For the text-containing cell, return its midpoint in (X, Y) coordinate format. 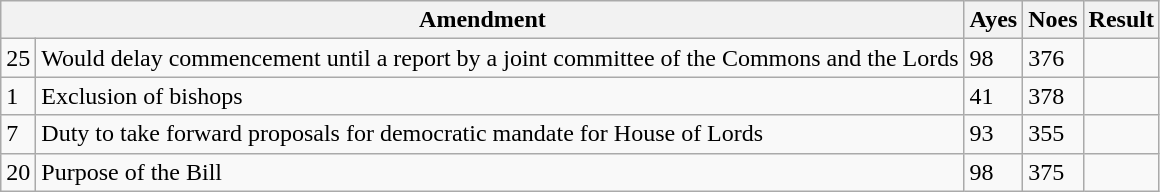
Amendment (482, 20)
376 (1053, 58)
93 (994, 134)
Noes (1053, 20)
7 (18, 134)
355 (1053, 134)
Purpose of the Bill (500, 172)
Exclusion of bishops (500, 96)
Ayes (994, 20)
375 (1053, 172)
20 (18, 172)
Duty to take forward proposals for democratic mandate for House of Lords (500, 134)
1 (18, 96)
Would delay commencement until a report by a joint committee of the Commons and the Lords (500, 58)
25 (18, 58)
Result (1121, 20)
378 (1053, 96)
41 (994, 96)
